Locate the cell with the specified text and output its [x, y] center coordinate. 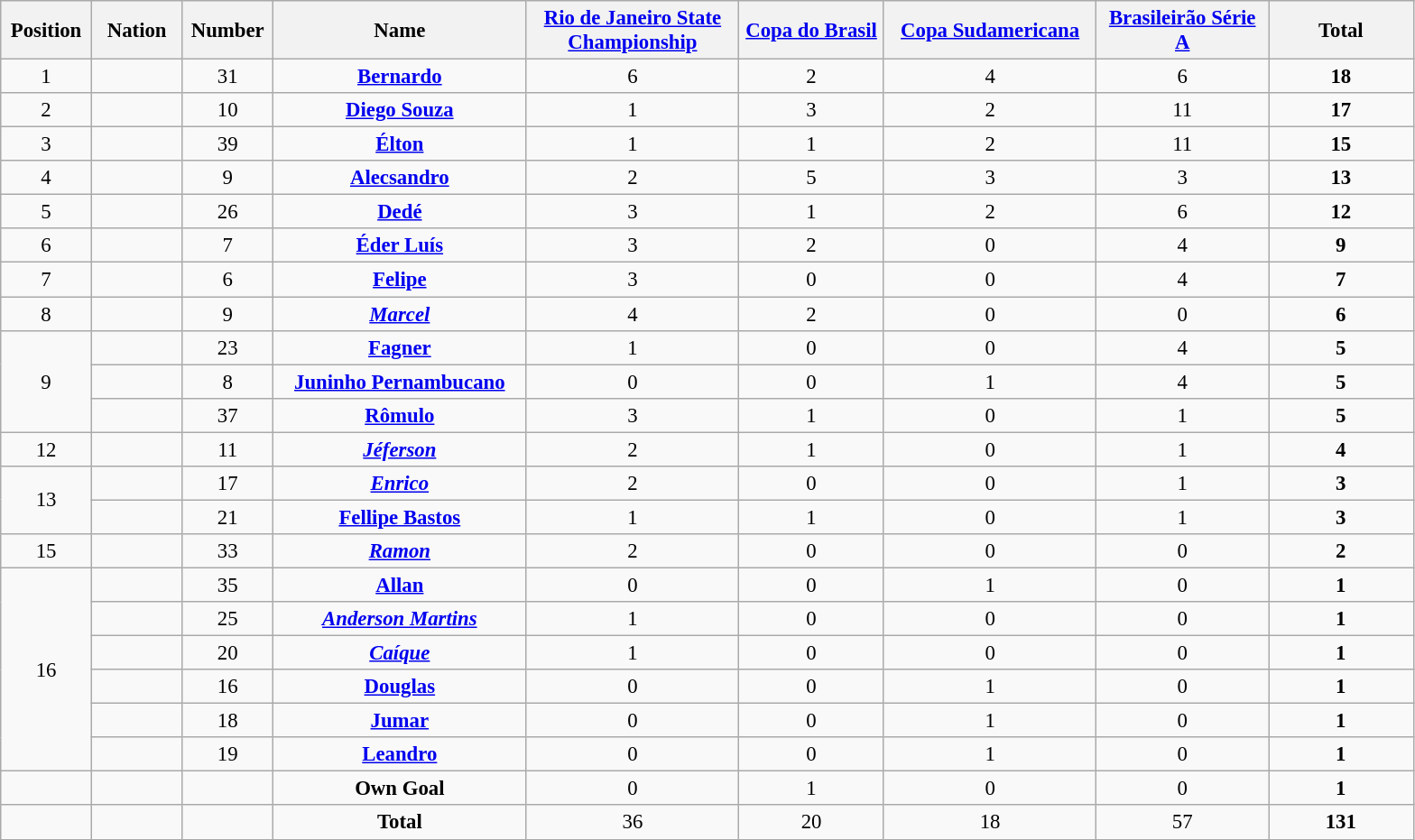
Copa Sudamericana [990, 31]
Brasileirão Série A [1182, 31]
39 [227, 144]
Copa do Brasil [812, 31]
Jéferson [401, 449]
35 [227, 585]
57 [1182, 823]
Jumar [401, 721]
Nation [137, 31]
21 [227, 517]
Éder Luís [401, 246]
33 [227, 551]
Anderson Martins [401, 619]
Ramon [401, 551]
Élton [401, 144]
Position [47, 31]
Juninho Pernambucano [401, 382]
Alecsandro [401, 178]
25 [227, 619]
31 [227, 77]
Bernardo [401, 77]
23 [227, 347]
Allan [401, 585]
10 [227, 110]
Dedé [401, 212]
Marcel [401, 314]
Rômulo [401, 415]
Fellipe Bastos [401, 517]
26 [227, 212]
37 [227, 415]
131 [1341, 823]
Diego Souza [401, 110]
Leandro [401, 754]
Fagner [401, 347]
Felipe [401, 280]
19 [227, 754]
Name [401, 31]
Caíque [401, 653]
Own Goal [401, 789]
Douglas [401, 687]
Enrico [401, 484]
Number [227, 31]
Rio de Janeiro State Championship [633, 31]
36 [633, 823]
